For the text-containing cell, return its midpoint in (X, Y) coordinate format. 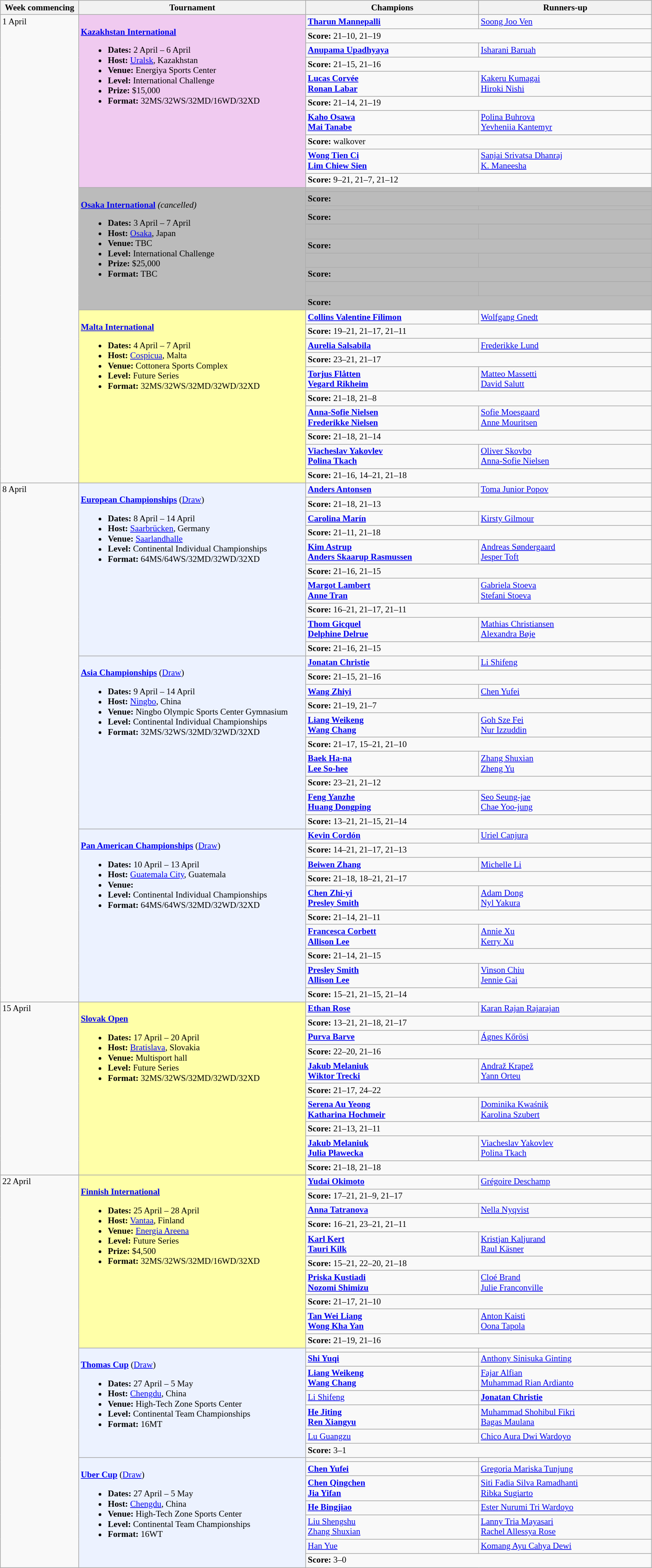
Score: 13–21, 21–15, 21–14 (479, 822)
Carolina Marín (392, 519)
Wolfgang Gnedt (565, 317)
Zhang Shuxian Zheng Yu (565, 764)
Isharani Baruah (565, 50)
Liang WeikengWang Chang (392, 1378)
He JitingRen Xiangyu (392, 1417)
Collins Valentine Filimon (392, 317)
Score: 3–0 (479, 1560)
Polina Buhrova Yevheniia Kantemyr (565, 123)
Kakeru Kumagai Hiroki Nishi (565, 84)
Score: 16–21, 23–21, 21–11 (479, 1225)
Kristjan Kaljurand Raul Käsner (565, 1244)
22 April (40, 1371)
Chen QingchenJia Yifan (392, 1488)
Thom Gicquel Delphine Delrue (392, 629)
Purva Barve (392, 1037)
Feng Yanzhe Huang Dongping (392, 802)
Score: 21–18, 21–8 (479, 398)
Wong Tien Ci Lim Chiew Sien (392, 161)
Score: 3–1 (479, 1450)
Soong Joo Ven (565, 22)
Score: 22–20, 21–16 (479, 1052)
Score: 13–21, 21–18, 21–17 (479, 1023)
Sofie Moesgaard Anne Mouritsen (565, 418)
Score: 21–14, 21–11 (479, 917)
Vinson Chiu Jennie Gai (565, 975)
Thomas Cup (Draw)Dates: 27 April – 5 MayHost: Chengdu, ChinaVenue: High-Tech Zone Sports CenterLevel: Continental Team ChampionshipsFormat: 16MT (192, 1403)
Score: 21–17, 15–21, 21–10 (479, 744)
Score: walkover (479, 142)
Score: 21–18, 21–13 (479, 504)
8 April (40, 742)
Jakub Melaniuk Julia Pławecka (392, 1148)
Presley Smith Allison Lee (392, 975)
Mathias Christiansen Alexandra Bøje (565, 629)
Score: 21–18, 21–18 (479, 1167)
Score: 21–19, 21–7 (479, 706)
Score: 21–14, 21–19 (479, 103)
Uriel Canjura (565, 836)
Anders Antonsen (392, 490)
Tharun Mannepalli (392, 22)
Score: 14–21, 21–17, 21–13 (479, 850)
Malta InternationalDates: 4 April – 7 AprilHost: Cospicua, MaltaVenue: Cottonera Sports ComplexLevel: Future SeriesFormat: 32MS/32WS/32MD/32WD/32XD (192, 397)
Muhammad Shohibul FikriBagas Maulana (565, 1417)
He Bingjiao (392, 1508)
Lucas Corvée Ronan Labar (392, 84)
Score: 9–21, 21–7, 21–12 (479, 180)
Kaho Osawa Mai Tanabe (392, 123)
Gregoria Mariska Tunjung (565, 1469)
Tan Wei Liang Wong Kha Yan (392, 1321)
Kevin Cordón (392, 836)
Grégoire Deschamp (565, 1182)
Week commencing (40, 8)
Beiwen Zhang (392, 864)
Sanjai Srivatsa Dhanraj K. Maneesha (565, 161)
Seo Seung-jae Chae Yoo-jung (565, 802)
Michelle Li (565, 864)
Yudai Okimoto (392, 1182)
Aurelia Salsabila (392, 346)
Francesca Corbett Allison Lee (392, 937)
Score: 15–21, 21–15, 21–14 (479, 994)
Anupama Upadhyaya (392, 50)
Score: 23–21, 21–17 (479, 360)
Margot Lambert Anne Tran (392, 591)
Ágnes Kőrösi (565, 1037)
Champions (392, 8)
Kirsty Gilmour (565, 519)
Liang Weikeng Wang Chang (392, 725)
Score: 19–21, 21–17, 21–11 (479, 331)
Oliver Skovbo Anna-Sofie Nielsen (565, 456)
Andraž Krapež Yann Orteu (565, 1071)
Score: 21–17, 21–10 (479, 1302)
Score: 21–13, 21–11 (479, 1129)
Matteo Massetti David Salutt (565, 379)
Komang Ayu Cahya Dewi (565, 1546)
Tournament (192, 8)
Han Yue (392, 1546)
Karan Rajan Rajarajan (565, 1009)
Anna-Sofie Nielsen Frederikke Nielsen (392, 418)
Torjus Flåtten Vegard Rikheim (392, 379)
Karl Kert Tauri Kilk (392, 1244)
Priska Kustiadi Nozomi Shimizu (392, 1282)
Annie Xu Kerry Xu (565, 937)
Score: 21–10, 21–19 (479, 36)
Uber Cup (Draw)Dates: 27 April – 5 MayHost: Chengdu, ChinaVenue: High-Tech Zone Sports CenterLevel: Continental Team ChampionshipsFormat: 16WT (192, 1513)
Chen Zhi-yi Presley Smith (392, 898)
Cloé Brand Julie Franconville (565, 1282)
Adam Dong Nyl Yakura (565, 898)
Ester Nurumi Tri Wardoyo (565, 1508)
Fajar AlfianMuhammad Rian Ardianto (565, 1378)
Siti Fadia Silva RamadhantiRibka Sugiarto (565, 1488)
Runners-up (565, 8)
Lu Guangzu (392, 1436)
Serena Au Yeong Katharina Hochmeir (392, 1109)
Ethan Rose (392, 1009)
Score: 23–21, 21–12 (479, 783)
Nella Nyqvist (565, 1210)
Jakub Melaniuk Wiktor Trecki (392, 1071)
Andreas Søndergaard Jesper Toft (565, 552)
Score: 21–14, 21–15 (479, 956)
Score: 21–18, 18–21, 21–17 (479, 879)
Score: 21–16, 14–21, 21–18 (479, 476)
Score: 21–18, 21–14 (479, 437)
Osaka International (cancelled)Dates: 3 April – 7 AprilHost: Osaka, JapanVenue: TBCLevel: International ChallengePrize: $25,000Format: TBC (192, 249)
Baek Ha-na Lee So-hee (392, 764)
1 April (40, 249)
Slovak OpenDates: 17 April – 20 AprilHost: Bratislava, SlovakiaVenue: Multisport hallLevel: Future SeriesFormat: 32MS/32WS/32MD/32WD/32XD (192, 1088)
Dominika Kwaśnik Karolina Szubert (565, 1109)
Score: 21–19, 21–16 (479, 1340)
Goh Sze Fei Nur Izzuddin (565, 725)
Gabriela Stoeva Stefani Stoeva (565, 591)
Chico Aura Dwi Wardoyo (565, 1436)
Score: 17–21, 21–9, 21–17 (479, 1196)
Anthony Sinisuka Ginting (565, 1359)
15 April (40, 1088)
Anna Tatranova (392, 1210)
Lanny Tria MayasariRachel Allessya Rose (565, 1527)
Score: 21–11, 21–18 (479, 533)
Toma Junior Popov (565, 490)
Wang Zhiyi (392, 692)
Anton Kaisti Oona Tapola (565, 1321)
Kim Astrup Anders Skaarup Rasmussen (392, 552)
Score: 16–21, 21–17, 21–11 (479, 610)
Frederikke Lund (565, 346)
Score: 21–17, 24–22 (479, 1090)
Score: 15–21, 22–20, 21–18 (479, 1263)
Liu ShengshuZhang Shuxian (392, 1527)
Shi Yuqi (392, 1359)
